Locate the cell with the specified text and output its [x, y] center coordinate. 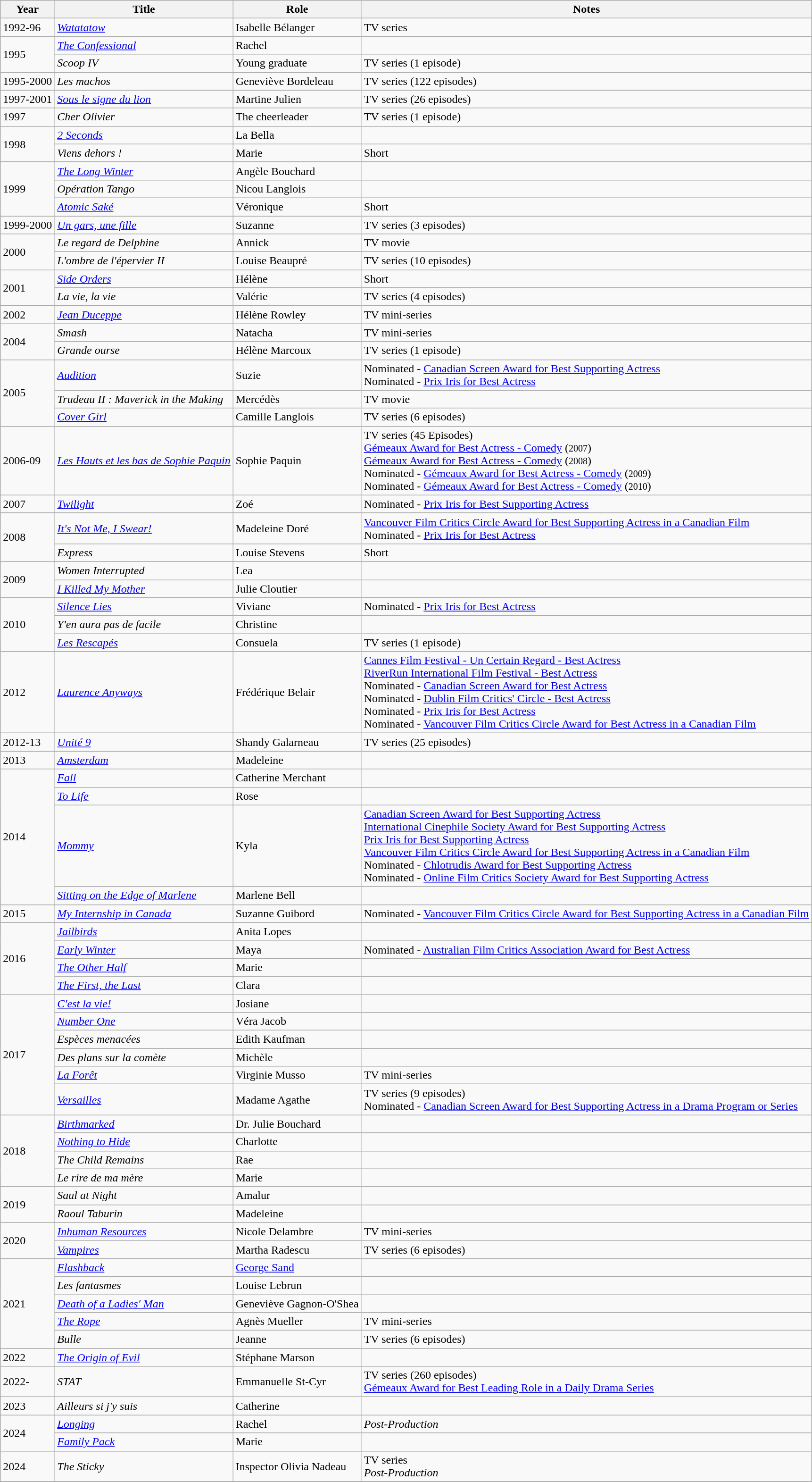
TV series (25 episodes) [587, 742]
Dr. Julie Bouchard [297, 1124]
TV series (10 episodes) [587, 261]
Catherine Merchant [297, 778]
Sous le signe du lion [144, 99]
Birthmarked [144, 1124]
Young graduate [297, 63]
Espèces menacées [144, 1039]
Les Hauts et les bas de Sophie Paquin [144, 461]
2023 [27, 1406]
The Other Half [144, 967]
La Bella [297, 135]
Madeleine Doré [297, 528]
Madame Agathe [297, 1099]
2 Seconds [144, 135]
TV series [587, 27]
The Child Remains [144, 1160]
It's Not Me, I Swear! [144, 528]
Catherine [297, 1406]
Frédérique Belair [297, 693]
Louise Lebrun [297, 1285]
The Confessional [144, 45]
1997 [27, 117]
Martine Julien [297, 99]
Family Pack [144, 1442]
2021 [27, 1303]
Valérie [297, 297]
Anita Lopes [297, 931]
Louise Beaupré [297, 261]
I Killed My Mother [144, 588]
2018 [27, 1151]
Year [27, 9]
Jean Duceppe [144, 315]
Stéphane Marson [297, 1357]
La vie, la vie [144, 297]
Des plans sur la comète [144, 1057]
Annick [297, 243]
Isabelle Bélanger [297, 27]
Nicole Delambre [297, 1231]
STAT [144, 1382]
Vancouver Film Critics Circle Award for Best Supporting Actress in a Canadian FilmNominated - Prix Iris for Best Actress [587, 528]
Jeanne [297, 1340]
Nominated - Vancouver Film Critics Circle Award for Best Supporting Actress in a Canadian Film [587, 913]
Le rire de ma mère [144, 1178]
George Sand [297, 1267]
Amalur [297, 1196]
Hélène Rowley [297, 315]
The cheerleader [297, 117]
Nominated - Prix Iris for Best Actress [587, 607]
Suzanne Guibord [297, 913]
The Sticky [144, 1466]
Charlotte [297, 1142]
Suzie [297, 375]
Sophie Paquin [297, 461]
Christine [297, 625]
Notes [587, 9]
The Origin of Evil [144, 1357]
Louise Stevens [297, 553]
TV series (9 episodes)Nominated - Canadian Screen Award for Best Supporting Actress in a Drama Program or Series [587, 1099]
The First, the Last [144, 985]
Rae [297, 1160]
2016 [27, 958]
TV series (260 episodes)Gémeaux Award for Best Leading Role in a Daily Drama Series [587, 1382]
2012 [27, 693]
Inspector Olivia Nadeau [297, 1466]
Virginie Musso [297, 1075]
Geneviève Gagnon-O'Shea [297, 1304]
Julie Cloutier [297, 588]
1995 [27, 54]
Audition [144, 375]
Atomic Saké [144, 207]
TV series (4 episodes) [587, 297]
Les fantasmes [144, 1285]
Martha Radescu [297, 1249]
Hélène Marcoux [297, 351]
Véronique [297, 207]
Hélène [297, 279]
Women Interrupted [144, 570]
Ailleurs si j'y suis [144, 1406]
Nominated - Canadian Screen Award for Best Supporting Actress Nominated - Prix Iris for Best Actress [587, 375]
2012-13 [27, 742]
2022- [27, 1382]
Le regard de Delphine [144, 243]
L'ombre de l'épervier II [144, 261]
2020 [27, 1240]
Role [297, 9]
La Forêt [144, 1075]
Michèle [297, 1057]
Nicou Langlois [297, 189]
2000 [27, 252]
Mommy [144, 846]
2006-09 [27, 461]
Title [144, 9]
Y'en aura pas de facile [144, 625]
1999 [27, 189]
2015 [27, 913]
Rose [297, 796]
Nothing to Hide [144, 1142]
Un gars, une fille [144, 225]
Agnès Mueller [297, 1322]
Lea [297, 570]
Smash [144, 333]
The Long Winter [144, 171]
C'est la vie! [144, 1004]
Maya [297, 949]
Emmanuelle St-Cyr [297, 1382]
1995-2000 [27, 81]
Saul at Night [144, 1196]
Side Orders [144, 279]
2007 [27, 504]
Marlene Bell [297, 896]
TV series (26 episodes) [587, 99]
Early Winter [144, 949]
Véra Jacob [297, 1021]
2009 [27, 579]
Twilight [144, 504]
Inhuman Resources [144, 1231]
1998 [27, 144]
Versailles [144, 1099]
Consuela [297, 643]
Zoé [297, 504]
Amsterdam [144, 760]
2022 [27, 1357]
Sitting on the Edge of Marlene [144, 896]
Kyla [297, 846]
TV seriesPost-Production [587, 1466]
Scoop IV [144, 63]
Unité 9 [144, 742]
Natacha [297, 333]
1997-2001 [27, 99]
2002 [27, 315]
Post-Production [587, 1424]
Mercédès [297, 399]
Grande ourse [144, 351]
Vampires [144, 1249]
Shandy Galarneau [297, 742]
Josiane [297, 1004]
The Rope [144, 1322]
Geneviève Bordeleau [297, 81]
Opération Tango [144, 189]
2004 [27, 342]
2014 [27, 837]
2017 [27, 1055]
Viens dehors ! [144, 153]
Camille Langlois [297, 417]
2005 [27, 393]
Number One [144, 1021]
Viviane [297, 607]
TV series (3 episodes) [587, 225]
Les Rescapés [144, 643]
1992-96 [27, 27]
To Life [144, 796]
Jailbirds [144, 931]
Nominated - Australian Film Critics Association Award for Best Actress [587, 949]
Suzanne [297, 225]
2008 [27, 537]
Trudeau II : Maverick in the Making [144, 399]
2019 [27, 1205]
Fall [144, 778]
Raoul Taburin [144, 1214]
2013 [27, 760]
Express [144, 553]
Bulle [144, 1340]
2001 [27, 288]
Angèle Bouchard [297, 171]
Laurence Anyways [144, 693]
Cover Girl [144, 417]
Watatatow [144, 27]
2010 [27, 625]
Edith Kaufman [297, 1039]
Cher Olivier [144, 117]
1999-2000 [27, 225]
Clara [297, 985]
TV series (122 episodes) [587, 81]
My Internship in Canada [144, 913]
Death of a Ladies' Man [144, 1304]
Les machos [144, 81]
Silence Lies [144, 607]
Flashback [144, 1267]
Nominated - Prix Iris for Best Supporting Actress [587, 504]
Longing [144, 1424]
